Capture the cell that displays the provided text and extract its (x, y) central coordinate. 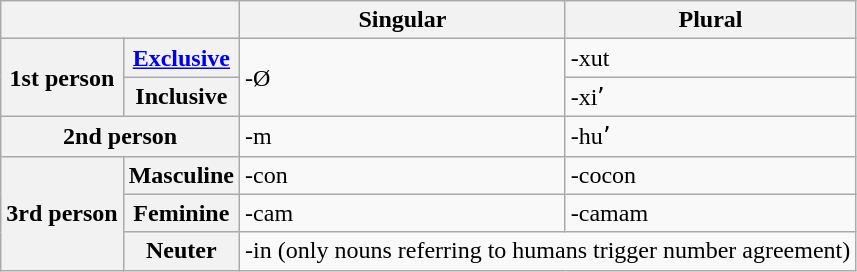
-in (only nouns referring to humans trigger number agreement) (548, 251)
Feminine (181, 213)
-huʼ (710, 136)
-cam (403, 213)
-m (403, 136)
Masculine (181, 175)
-xiʼ (710, 97)
Inclusive (181, 97)
-camam (710, 213)
Neuter (181, 251)
Exclusive (181, 58)
-xut (710, 58)
Singular (403, 20)
3rd person (62, 213)
2nd person (120, 136)
1st person (62, 78)
Plural (710, 20)
-Ø (403, 78)
-con (403, 175)
-cocon (710, 175)
